Search for the cell housing the specified text and yield its [x, y] center coordinate. 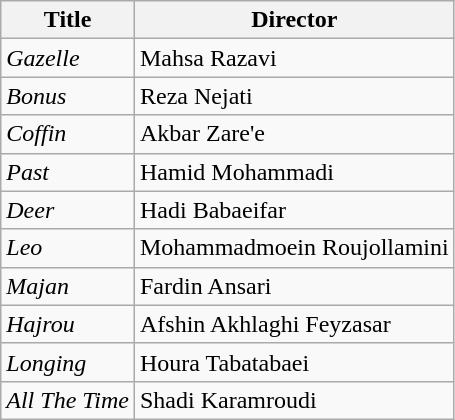
Houra Tabatabaei [294, 362]
Longing [68, 362]
Majan [68, 286]
Bonus [68, 96]
Past [68, 172]
Director [294, 20]
Leo [68, 248]
Shadi Karamroudi [294, 400]
Reza Nejati [294, 96]
Hadi Babaeifar [294, 210]
Coffin [68, 134]
Afshin Akhlaghi Feyzasar [294, 324]
All The Time [68, 400]
Mahsa Razavi [294, 58]
Title [68, 20]
Mohammadmoein Roujollamini [294, 248]
Gazelle [68, 58]
Akbar Zare'e [294, 134]
Fardin Ansari [294, 286]
Hajrou [68, 324]
Deer [68, 210]
Hamid Mohammadi [294, 172]
